Return [x, y] of the center of cell containing provided text 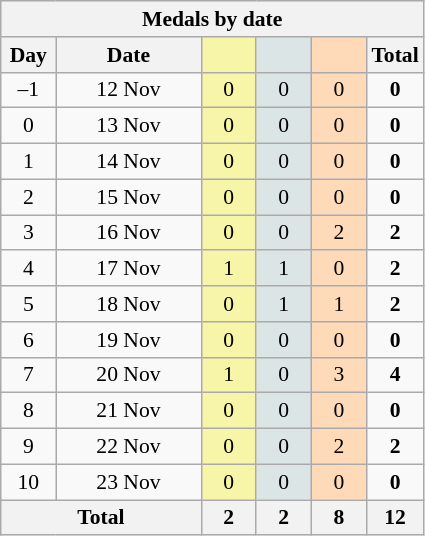
20 Nov [128, 375]
5 [28, 304]
19 Nov [128, 340]
16 Nov [128, 233]
Date [128, 55]
23 Nov [128, 482]
7 [28, 375]
15 Nov [128, 197]
10 [28, 482]
17 Nov [128, 269]
14 Nov [128, 162]
12 [394, 518]
22 Nov [128, 447]
21 Nov [128, 411]
18 Nov [128, 304]
6 [28, 340]
13 Nov [128, 126]
Day [28, 55]
12 Nov [128, 90]
–1 [28, 90]
9 [28, 447]
Medals by date [212, 19]
